Locate the cell with the specified text and output its (X, Y) center coordinate. 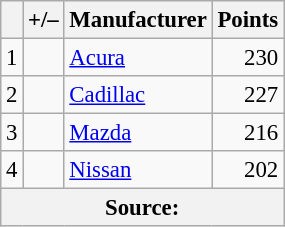
Mazda (138, 133)
Cadillac (138, 95)
Manufacturer (138, 20)
1 (12, 58)
3 (12, 133)
230 (248, 58)
Nissan (138, 170)
4 (12, 170)
202 (248, 170)
+/– (44, 20)
2 (12, 95)
216 (248, 133)
Source: (142, 208)
227 (248, 95)
Acura (138, 58)
Points (248, 20)
